Locate the cell with the specified text and output its (X, Y) center coordinate. 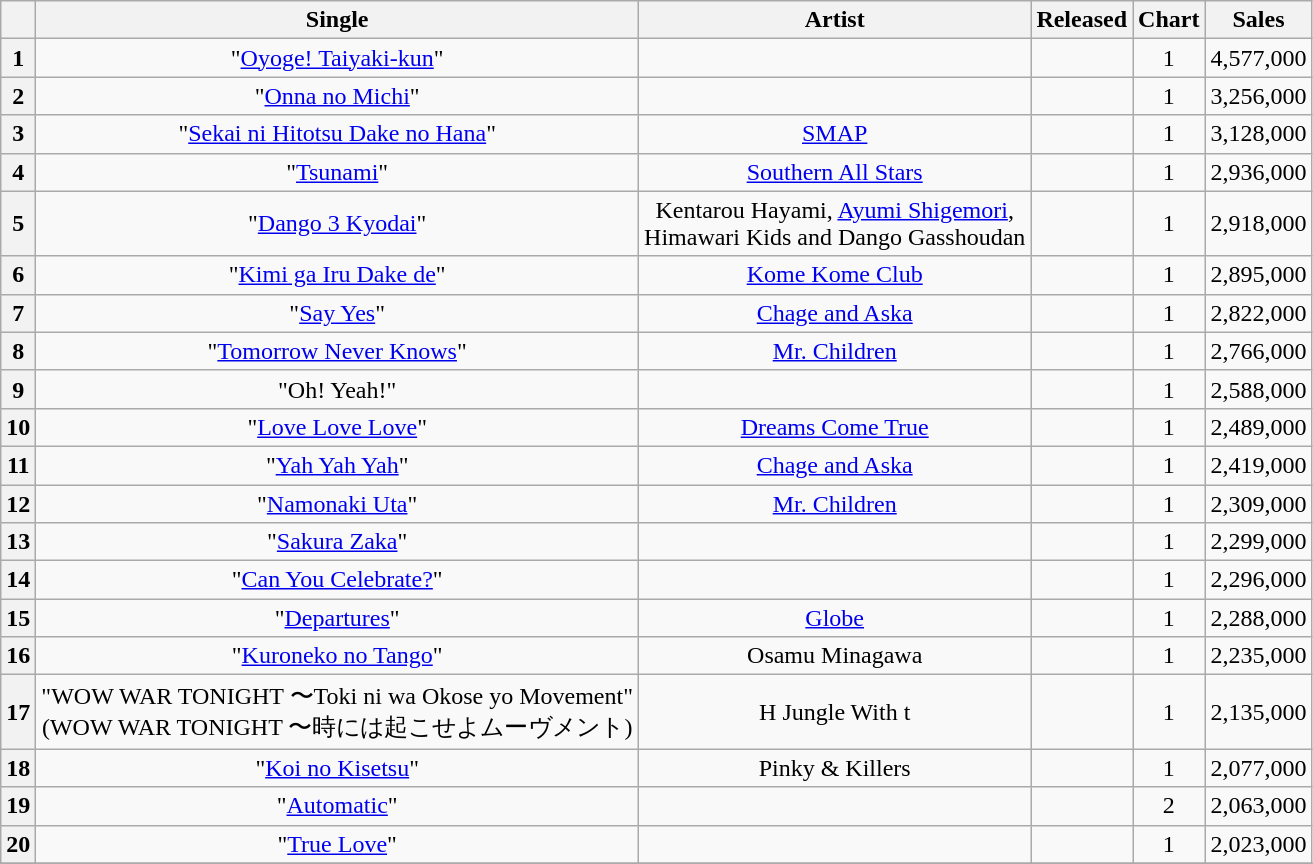
H Jungle With t (835, 712)
"Automatic" (338, 806)
2,766,000 (1258, 351)
9 (18, 389)
7 (18, 313)
"Departures" (338, 618)
5 (18, 224)
Chart (1169, 20)
"True Love" (338, 844)
18 (18, 768)
SMAP (835, 134)
2,309,000 (1258, 503)
"Namonaki Uta" (338, 503)
"Oyoge! Taiyaki-kun" (338, 58)
2,288,000 (1258, 618)
2,023,000 (1258, 844)
2,063,000 (1258, 806)
6 (18, 275)
"Onna no Michi" (338, 96)
"Koi no Kisetsu" (338, 768)
14 (18, 580)
16 (18, 656)
3 (18, 134)
"Love Love Love" (338, 427)
3,256,000 (1258, 96)
Single (338, 20)
Sales (1258, 20)
"Yah Yah Yah" (338, 465)
"Kuroneko no Tango" (338, 656)
"Sekai ni Hitotsu Dake no Hana" (338, 134)
"Kimi ga Iru Dake de" (338, 275)
2,489,000 (1258, 427)
19 (18, 806)
4,577,000 (1258, 58)
"Tsunami" (338, 172)
Released (1082, 20)
Dreams Come True (835, 427)
8 (18, 351)
Globe (835, 618)
Kentarou Hayami, Ayumi Shigemori,Himawari Kids and Dango Gasshoudan (835, 224)
2,235,000 (1258, 656)
2,296,000 (1258, 580)
2,299,000 (1258, 542)
Pinky & Killers (835, 768)
Osamu Minagawa (835, 656)
2,895,000 (1258, 275)
17 (18, 712)
"Oh! Yeah!" (338, 389)
15 (18, 618)
Southern All Stars (835, 172)
3,128,000 (1258, 134)
Artist (835, 20)
4 (18, 172)
"Sakura Zaka" (338, 542)
2,918,000 (1258, 224)
"WOW WAR TONIGHT 〜Toki ni wa Okose yo Movement"(WOW WAR TONIGHT 〜時には起こせよムーヴメント) (338, 712)
12 (18, 503)
13 (18, 542)
2,822,000 (1258, 313)
20 (18, 844)
2,419,000 (1258, 465)
"Say Yes" (338, 313)
10 (18, 427)
2,077,000 (1258, 768)
11 (18, 465)
"Dango 3 Kyodai" (338, 224)
2,588,000 (1258, 389)
"Tomorrow Never Knows" (338, 351)
2,936,000 (1258, 172)
2,135,000 (1258, 712)
"Can You Celebrate?" (338, 580)
Kome Kome Club (835, 275)
